Output the (x, y) coordinate of the center of the cell containing the given text.  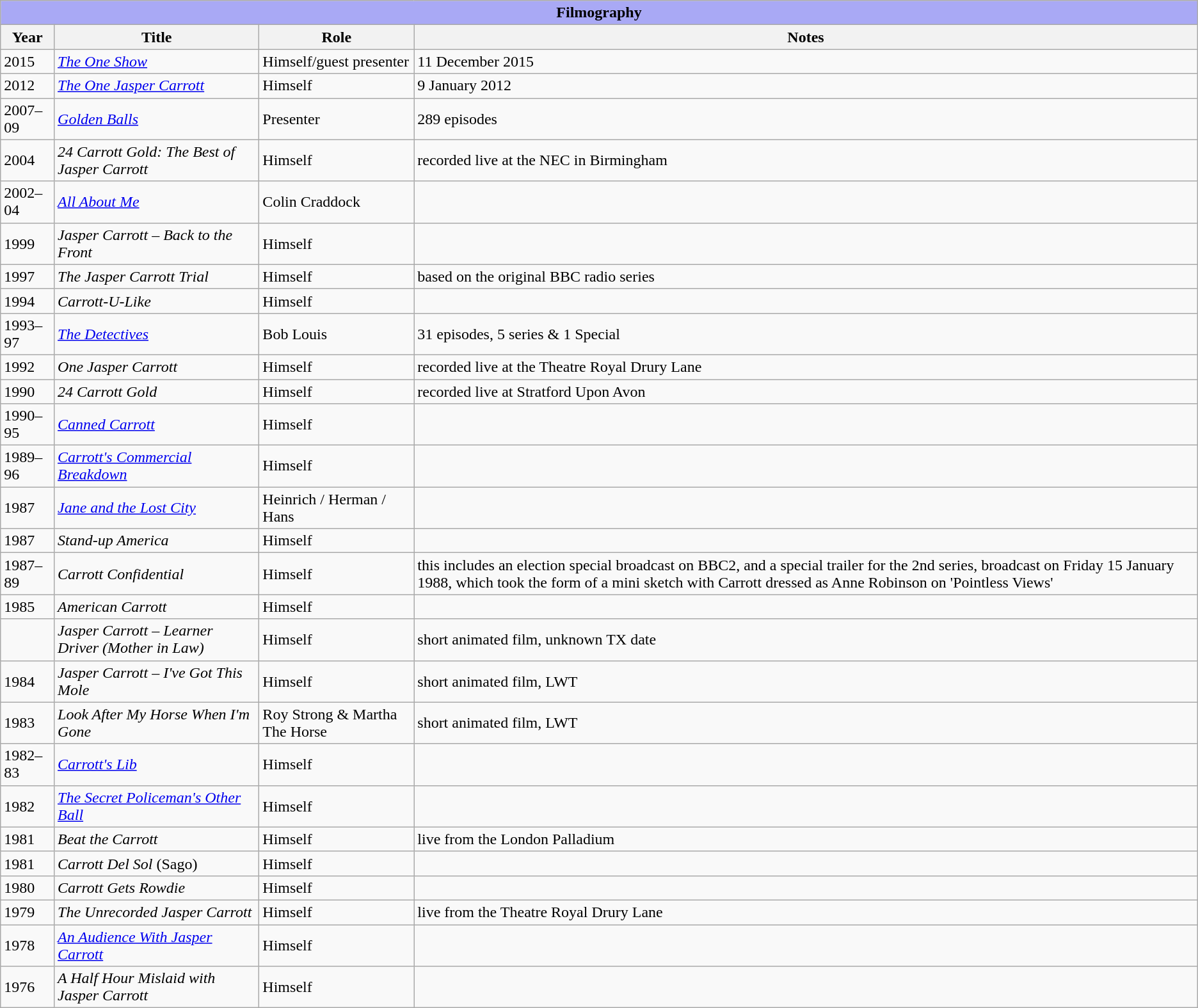
Carrott Del Sol (Sago) (157, 863)
1992 (28, 367)
Jasper Carrott – Back to the Front (157, 243)
24 Carrott Gold (157, 391)
289 episodes (806, 119)
2015 (28, 61)
Golden Balls (157, 119)
2002–04 (28, 202)
1976 (28, 987)
1983 (28, 723)
2007–09 (28, 119)
1978 (28, 945)
Carrott Confidential (157, 573)
Jane and the Lost City (157, 508)
The One Show (157, 61)
9 January 2012 (806, 86)
Jasper Carrott – I've Got This Mole (157, 681)
1999 (28, 243)
The Detectives (157, 334)
11 December 2015 (806, 61)
Jasper Carrott – Learner Driver (Mother in Law) (157, 640)
The Unrecorded Jasper Carrott (157, 912)
1984 (28, 681)
Carrott's Lib (157, 764)
Carrott Gets Rowdie (157, 888)
Beat the Carrott (157, 839)
The Secret Policeman's Other Ball (157, 806)
Year (28, 37)
Look After My Horse When I'm Gone (157, 723)
1993–97 (28, 334)
Heinrich / Herman / Hans (337, 508)
1980 (28, 888)
short animated film, unknown TX date (806, 640)
recorded live at the NEC in Birmingham (806, 160)
1987–89 (28, 573)
recorded live at the Theatre Royal Drury Lane (806, 367)
Role (337, 37)
Notes (806, 37)
The One Jasper Carrott (157, 86)
One Jasper Carrott (157, 367)
based on the original BBC radio series (806, 276)
24 Carrott Gold: The Best of Jasper Carrott (157, 160)
1979 (28, 912)
Stand-up America (157, 541)
live from the Theatre Royal Drury Lane (806, 912)
2012 (28, 86)
The Jasper Carrott Trial (157, 276)
Filmography (599, 13)
A Half Hour Mislaid with Jasper Carrott (157, 987)
live from the London Palladium (806, 839)
1990 (28, 391)
1982 (28, 806)
American Carrott (157, 607)
Presenter (337, 119)
31 episodes, 5 series & 1 Special (806, 334)
Carrott's Commercial Breakdown (157, 466)
Himself/guest presenter (337, 61)
1989–96 (28, 466)
Title (157, 37)
Bob Louis (337, 334)
Roy Strong & Martha The Horse (337, 723)
Carrott-U-Like (157, 301)
1994 (28, 301)
All About Me (157, 202)
1985 (28, 607)
1997 (28, 276)
Colin Craddock (337, 202)
1982–83 (28, 764)
An Audience With Jasper Carrott (157, 945)
recorded live at Stratford Upon Avon (806, 391)
2004 (28, 160)
Canned Carrott (157, 425)
1990–95 (28, 425)
